Find where the given text appears and provide that cell's center as (x, y) coordinate. 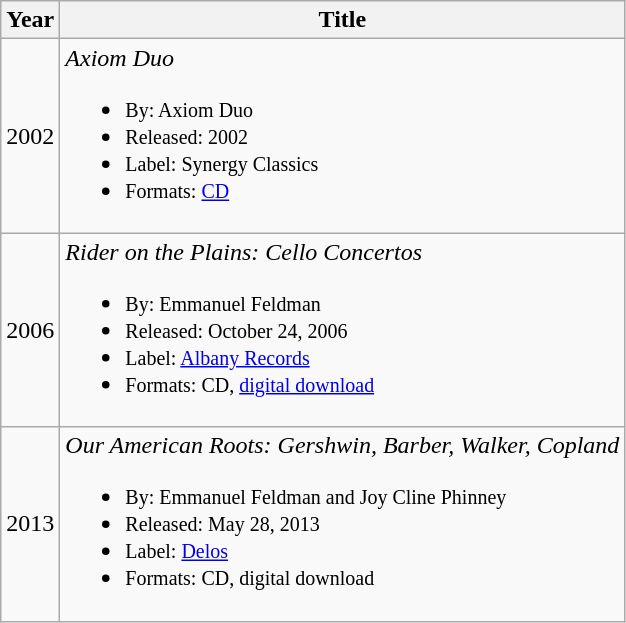
Year (30, 20)
Rider on the Plains: Cello ConcertosBy: Emmanuel FeldmanReleased: October 24, 2006Label: Albany RecordsFormats: CD, digital download (342, 330)
Axiom DuoBy: Axiom DuoReleased: 2002Label: Synergy ClassicsFormats: CD (342, 136)
2013 (30, 524)
Title (342, 20)
2006 (30, 330)
2002 (30, 136)
